Return [x, y] of the center of cell containing provided text 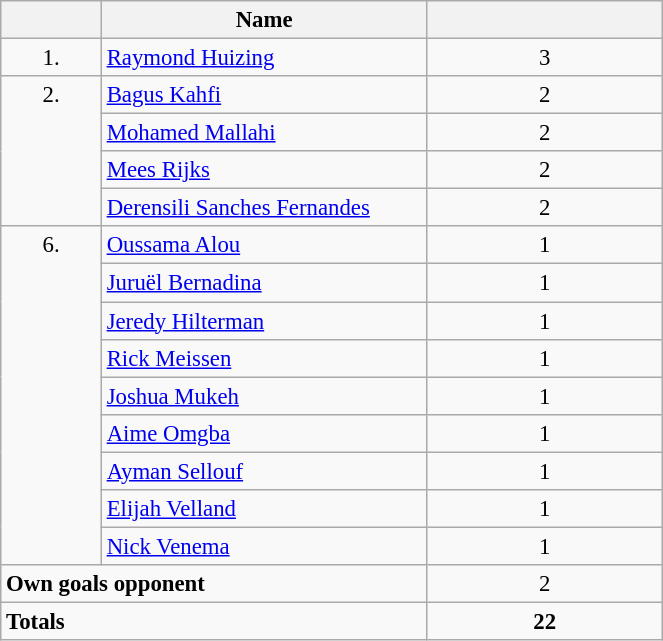
Jeredy Hilterman [264, 321]
22 [545, 621]
Rick Meissen [264, 358]
Own goals opponent [214, 584]
Name [264, 20]
Bagus Kahfi [264, 95]
Raymond Huizing [264, 58]
Oussama Alou [264, 245]
Juruël Bernadina [264, 283]
1. [52, 58]
Mees Rijks [264, 170]
3 [545, 58]
Aime Omgba [264, 433]
Mohamed Mallahi [264, 133]
Nick Venema [264, 546]
Joshua Mukeh [264, 396]
2. [52, 151]
Elijah Velland [264, 509]
Derensili Sanches Fernandes [264, 208]
Ayman Sellouf [264, 471]
6. [52, 395]
Totals [214, 621]
